Extract the (x, y) coordinate from the center of the cell holding the provided text.  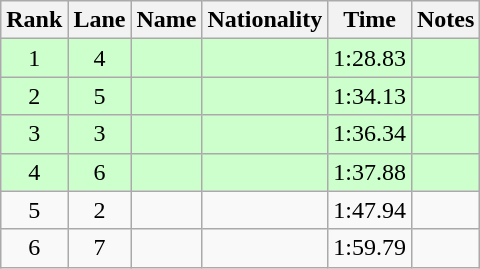
1:59.79 (370, 248)
Notes (445, 20)
1:37.88 (370, 172)
1:34.13 (370, 96)
Name (166, 20)
1:47.94 (370, 210)
Nationality (265, 20)
Rank (34, 20)
7 (100, 248)
Lane (100, 20)
1 (34, 58)
1:28.83 (370, 58)
1:36.34 (370, 134)
Time (370, 20)
